Return the (x, y) coordinate for the center point of the cell that contains the specified text.  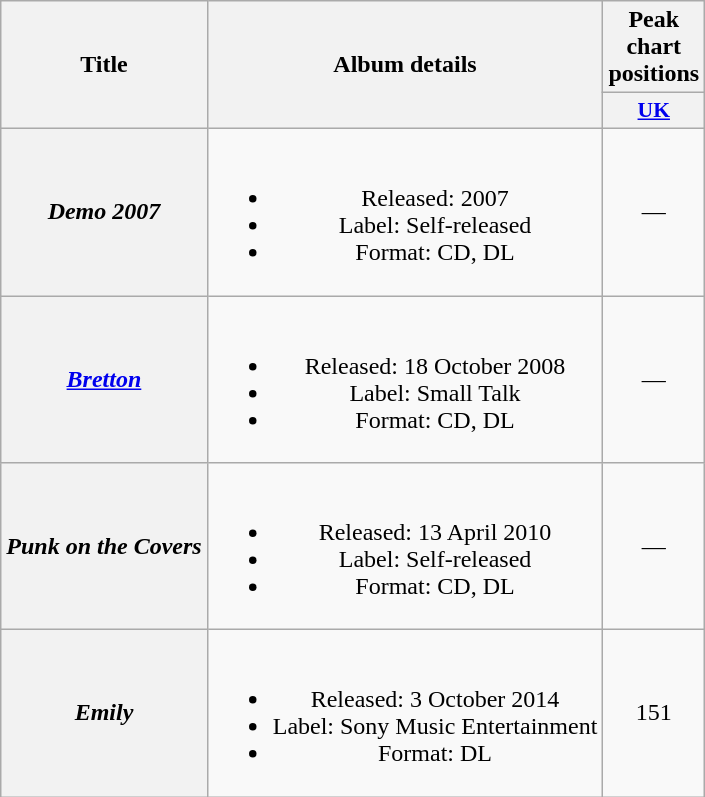
Released: 3 October 2014Label: Sony Music EntertainmentFormat: DL (405, 714)
UK (654, 111)
Peak chartpositions (654, 47)
Released: 2007Label: Self-releasedFormat: CD, DL (405, 212)
151 (654, 714)
Punk on the Covers (104, 546)
Demo 2007 (104, 212)
Title (104, 65)
Bretton (104, 380)
Released: 13 April 2010Label: Self-releasedFormat: CD, DL (405, 546)
Emily (104, 714)
Album details (405, 65)
Released: 18 October 2008Label: Small TalkFormat: CD, DL (405, 380)
